Scan for the cell matching the given text and deliver its (x, y) coordinate at center. 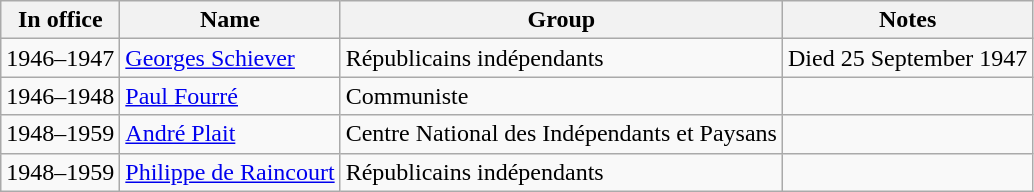
Philippe de Raincourt (230, 172)
1946–1947 (60, 58)
1946–1948 (60, 96)
André Plait (230, 134)
Communiste (561, 96)
Centre National des Indépendants et Paysans (561, 134)
Died 25 September 1947 (907, 58)
Paul Fourré (230, 96)
Georges Schiever (230, 58)
In office (60, 20)
Group (561, 20)
Notes (907, 20)
Name (230, 20)
